Pinpoint the cell where the given text exists, returning its [X, Y] midpoint coordinate. 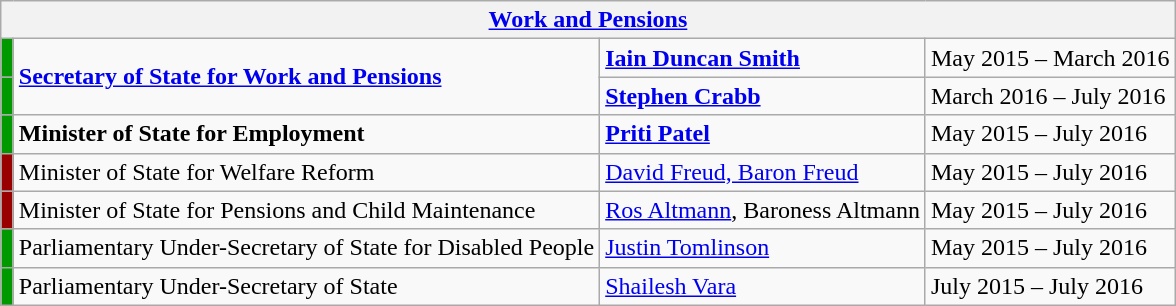
Iain Duncan Smith [763, 58]
Ros Altmann, Baroness Altmann [763, 210]
Parliamentary Under-Secretary of State [306, 286]
Priti Patel [763, 134]
March 2016 – July 2016 [1050, 96]
Work and Pensions [588, 20]
David Freud, Baron Freud [763, 172]
Secretary of State for Work and Pensions [306, 77]
Minister of State for Pensions and Child Maintenance [306, 210]
Shailesh Vara [763, 286]
Justin Tomlinson [763, 248]
Minister of State for Employment [306, 134]
Minister of State for Welfare Reform [306, 172]
May 2015 – March 2016 [1050, 58]
Stephen Crabb [763, 96]
July 2015 – July 2016 [1050, 286]
Parliamentary Under-Secretary of State for Disabled People [306, 248]
